Scan for the cell matching the given text and deliver its [x, y] coordinate at center. 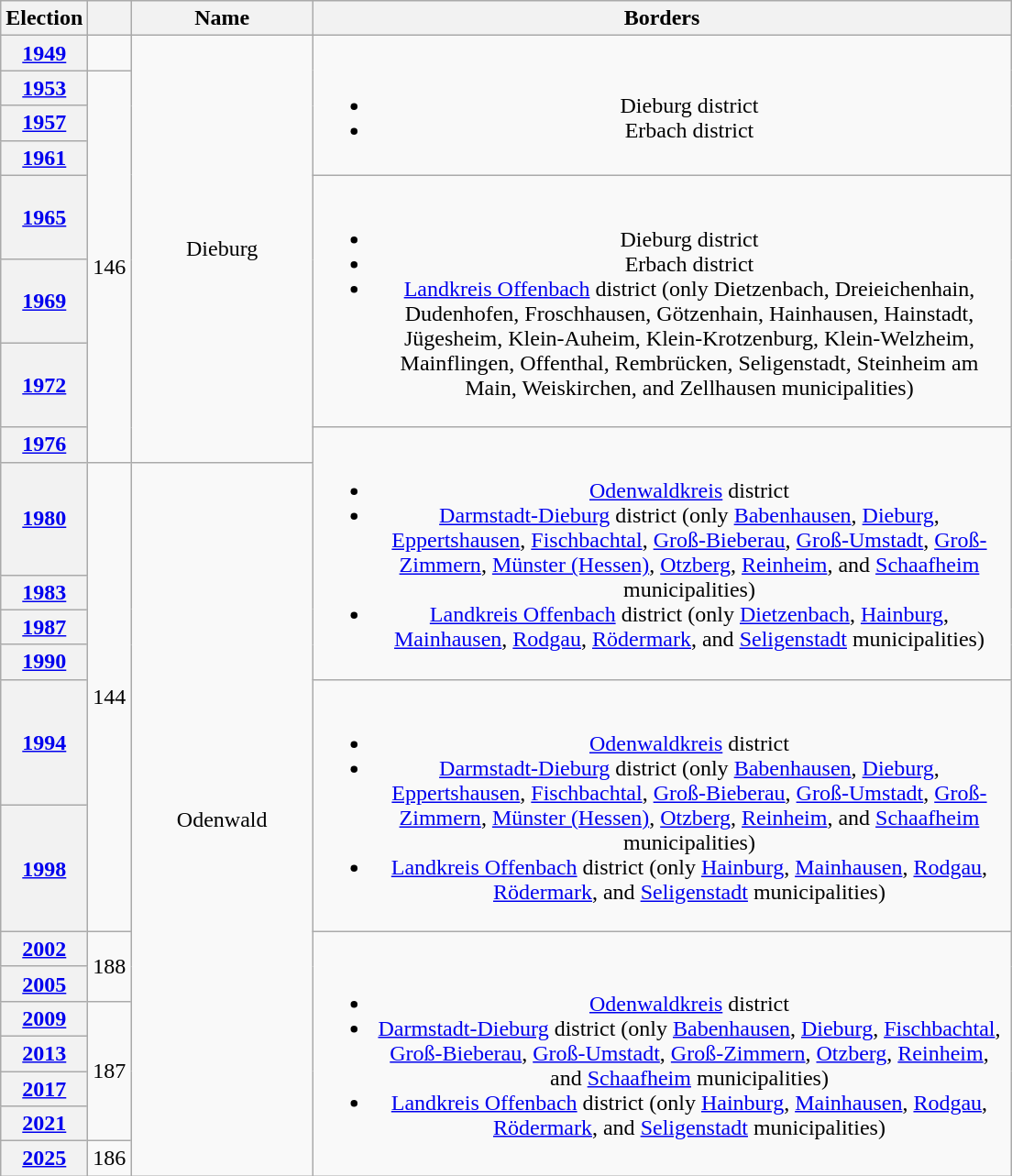
2021 [44, 1124]
1987 [44, 627]
Dieburg districtErbach district [662, 105]
1990 [44, 662]
188 [110, 966]
1957 [44, 123]
Odenwald [222, 819]
2005 [44, 984]
1965 [44, 217]
Election [44, 18]
1983 [44, 592]
1953 [44, 88]
Name [222, 18]
2013 [44, 1053]
1994 [44, 742]
187 [110, 1071]
2025 [44, 1159]
2017 [44, 1088]
2002 [44, 949]
144 [110, 697]
146 [110, 266]
1961 [44, 158]
Borders [662, 18]
1976 [44, 445]
1980 [44, 519]
1969 [44, 302]
Dieburg [222, 249]
1972 [44, 385]
2009 [44, 1018]
1949 [44, 53]
1998 [44, 869]
186 [110, 1159]
